Extract the [X, Y] coordinate from the center of the cell holding the provided text.  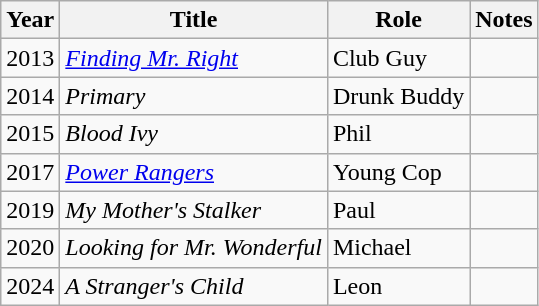
Drunk Buddy [398, 96]
Michael [398, 248]
2013 [30, 58]
Leon [398, 286]
Primary [194, 96]
2019 [30, 210]
2015 [30, 134]
Looking for Mr. Wonderful [194, 248]
Young Cop [398, 172]
Finding Mr. Right [194, 58]
My Mother's Stalker [194, 210]
2014 [30, 96]
Notes [504, 20]
2024 [30, 286]
Role [398, 20]
Phil [398, 134]
Blood Ivy [194, 134]
2020 [30, 248]
Power Rangers [194, 172]
Title [194, 20]
2017 [30, 172]
A Stranger's Child [194, 286]
Year [30, 20]
Paul [398, 210]
Club Guy [398, 58]
